Find where the given text appears and provide that cell's center as [x, y] coordinate. 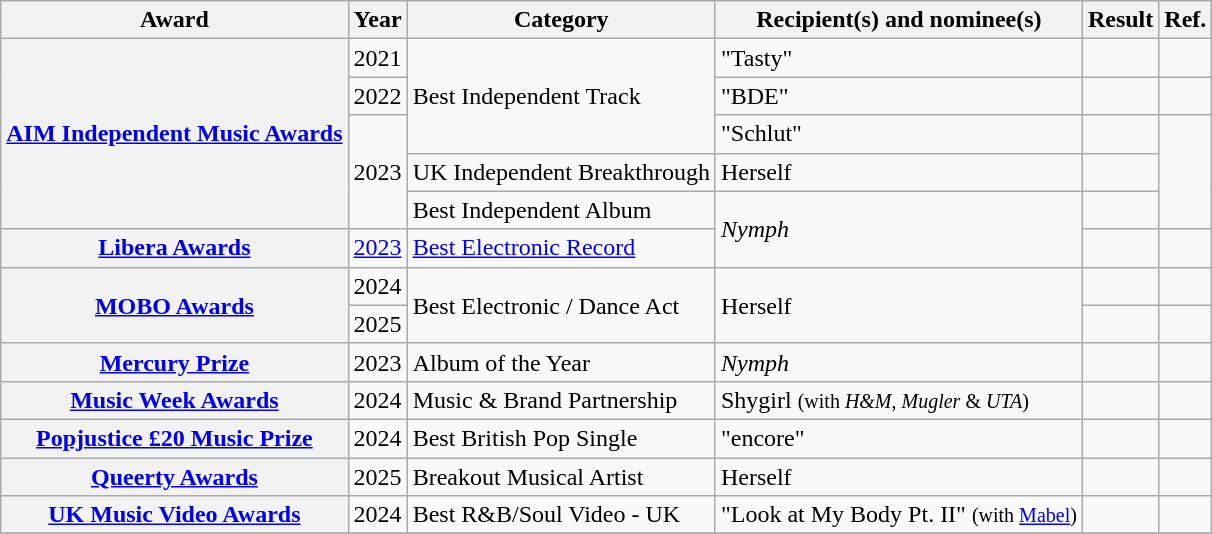
Shygirl (with H&M, Mugler & UTA) [898, 400]
"BDE" [898, 96]
Mercury Prize [174, 362]
Queerty Awards [174, 477]
Award [174, 20]
Year [378, 20]
Best Electronic / Dance Act [561, 305]
2021 [378, 58]
MOBO Awards [174, 305]
Popjustice £20 Music Prize [174, 438]
"encore" [898, 438]
Category [561, 20]
Album of the Year [561, 362]
Best R&B/Soul Video - UK [561, 515]
2022 [378, 96]
Result [1120, 20]
Best British Pop Single [561, 438]
UK Independent Breakthrough [561, 172]
Ref. [1186, 20]
Recipient(s) and nominee(s) [898, 20]
AIM Independent Music Awards [174, 134]
Best Independent Track [561, 96]
UK Music Video Awards [174, 515]
Libera Awards [174, 248]
Breakout Musical Artist [561, 477]
Music & Brand Partnership [561, 400]
Best Independent Album [561, 210]
Best Electronic Record [561, 248]
"Tasty" [898, 58]
Music Week Awards [174, 400]
"Schlut" [898, 134]
"Look at My Body Pt. II" (with Mabel) [898, 515]
